Output the [x, y] coordinate of the center of the cell containing the given text.  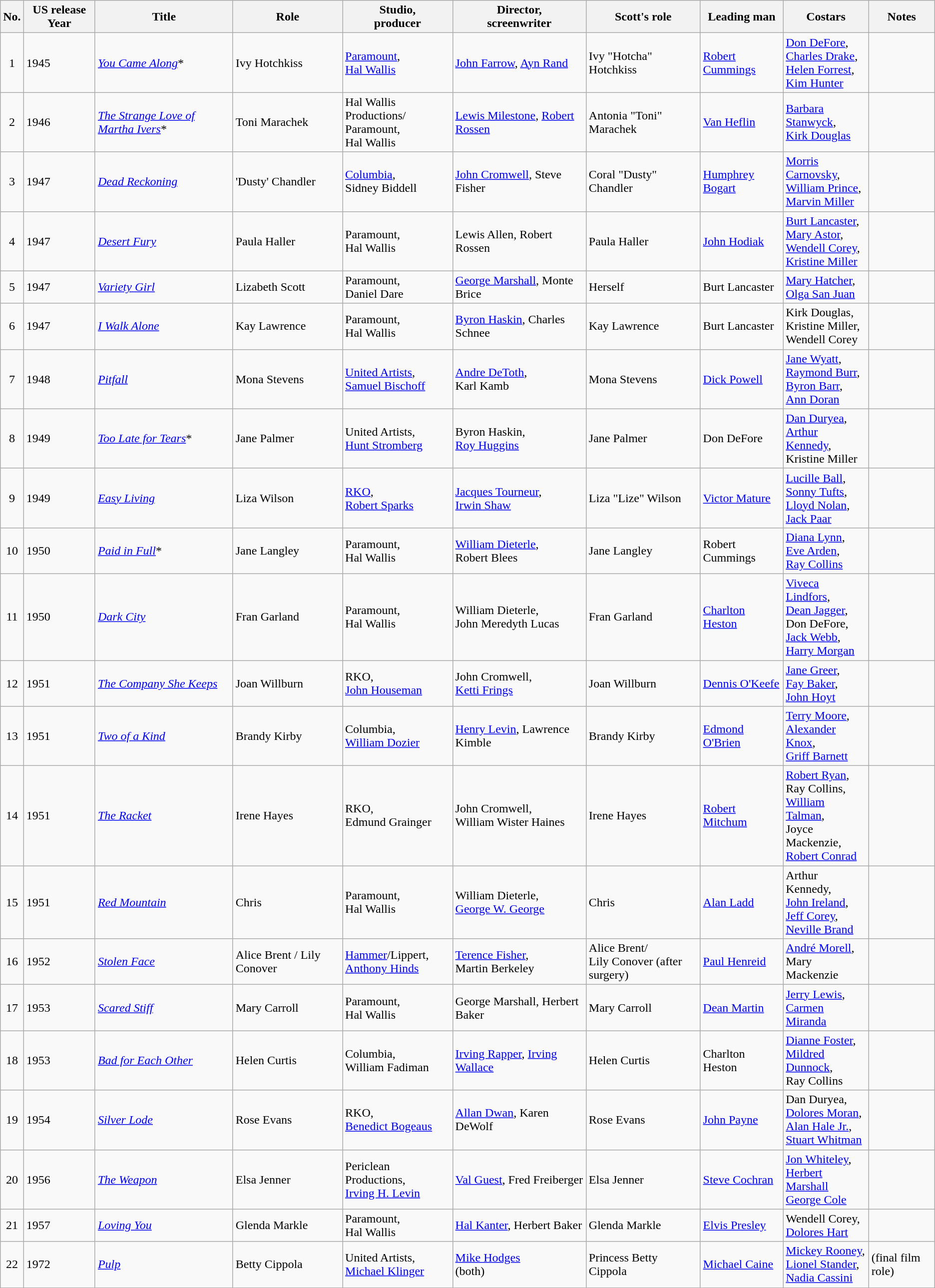
Edmond O'Brien [742, 736]
John Payne [742, 1120]
Barbara Stanwyck,Kirk Douglas [826, 122]
RKO,Edmund Grainger [398, 816]
Don DeFore,Charles Drake,Helen Forrest,Kim Hunter [826, 63]
Humphrey Bogart [742, 182]
Scared Stiff [164, 1008]
Paid in Full* [164, 551]
1 [12, 63]
Alice Brent / Lily Conover [288, 962]
US release Year [59, 17]
The Racket [164, 816]
Desert Fury [164, 241]
RKO,Robert Sparks [398, 498]
Antonia "Toni" Marachek [643, 122]
Ivy "Hotcha" Hotchkiss [643, 63]
Liza Wilson [288, 498]
William Dieterle,Robert Blees [519, 551]
Allan Dwan, Karen DeWolf [519, 1120]
Andre DeToth,Karl Kamb [519, 379]
14 [12, 816]
10 [12, 551]
John Hodiak [742, 241]
Director,screenwriter [519, 17]
1957 [59, 1225]
6 [12, 326]
United Artists,Samuel Bischoff [398, 379]
Irving Rapper, Irving Wallace [519, 1060]
11 [12, 617]
United Artists,Michael Klinger [398, 1265]
Henry Levin, Lawrence Kimble [519, 736]
Studio,producer [398, 17]
George Marshall, Herbert Baker [519, 1008]
Too Late for Tears* [164, 439]
Dennis O'Keefe [742, 683]
Jacques Tourneur,Irwin Shaw [519, 498]
Robert Mitchum [742, 816]
Jon Whiteley,Herbert MarshallGeorge Cole [826, 1179]
RKO,John Houseman [398, 683]
Lizabeth Scott [288, 287]
George Marshall, Monte Brice [519, 287]
You Came Along* [164, 63]
Leading man [742, 17]
3 [12, 182]
Lucille Ball,Sonny Tufts,Lloyd Nolan,Jack Paar [826, 498]
Viveca Lindfors,Dean Jagger,Don DeFore,Jack Webb,Harry Morgan [826, 617]
Periclean Productions,Irving H. Levin [398, 1179]
1945 [59, 63]
Mickey Rooney,Lionel Stander,Nadia Cassini [826, 1265]
19 [12, 1120]
Val Guest, Fred Freiberger [519, 1179]
Dan Duryea,Arthur Kennedy,Kristine Miller [826, 439]
Notes [902, 17]
Coral "Dusty" Chandler [643, 182]
15 [12, 902]
Arthur Kennedy,John Ireland,Jeff Corey,Neville Brand [826, 902]
Morris Carnovsky,William Prince,Marvin Miller [826, 182]
Hammer/Lippert,Anthony Hinds [398, 962]
(final film role) [902, 1265]
1954 [59, 1120]
4 [12, 241]
Stolen Face [164, 962]
Herself [643, 287]
Role [288, 17]
Byron Haskin, Charles Schnee [519, 326]
Dead Reckoning [164, 182]
Columbia,William Fadiman [398, 1060]
United Artists,Hunt Stromberg [398, 439]
John Cromwell,Ketti Frings [519, 683]
Dark City [164, 617]
Loving You [164, 1225]
Costars [826, 17]
Kirk Douglas,Kristine Miller,Wendell Corey [826, 326]
John Cromwell,William Wister Haines [519, 816]
Dick Powell [742, 379]
Don DeFore [742, 439]
Diana Lynn,Eve Arden,Ray Collins [826, 551]
Columbia,William Dozier [398, 736]
Pitfall [164, 379]
2 [12, 122]
8 [12, 439]
Terry Moore,Alexander Knox,Griff Barnett [826, 736]
1956 [59, 1179]
Van Heflin [742, 122]
The Weapon [164, 1179]
Alan Ladd [742, 902]
22 [12, 1265]
Bad for Each Other [164, 1060]
Scott's role [643, 17]
Easy Living [164, 498]
7 [12, 379]
Paul Henreid [742, 962]
12 [12, 683]
Elvis Presley [742, 1225]
John Farrow, Ayn Rand [519, 63]
Terence Fisher,Martin Berkeley [519, 962]
Byron Haskin,Roy Huggins [519, 439]
I Walk Alone [164, 326]
Dan Duryea,Dolores Moran,Alan Hale Jr.,Stuart Whitman [826, 1120]
Columbia, Sidney Biddell [398, 182]
Robert Ryan,Ray Collins,William Talman,Joyce Mackenzie,Robert Conrad [826, 816]
Burt Lancaster,Mary Astor,Wendell Corey,Kristine Miller [826, 241]
No. [12, 17]
13 [12, 736]
Alice Brent/Lily Conover (after surgery) [643, 962]
Paramount,Daniel Dare [398, 287]
Ivy Hotchkiss [288, 63]
Jane Greer,Fay Baker,John Hoyt [826, 683]
Wendell Corey,Dolores Hart [826, 1225]
Betty Cippola [288, 1265]
Toni Marachek [288, 122]
Variety Girl [164, 287]
Princess Betty Cippola [643, 1265]
Hal Kanter, Herbert Baker [519, 1225]
Lewis Milestone, Robert Rossen [519, 122]
The Strange Love of Martha Ivers* [164, 122]
Hal Wallis Productions/Paramount,Hal Wallis [398, 122]
Dianne Foster,Mildred Dunnock,Ray Collins [826, 1060]
William Dieterle,George W. George [519, 902]
1948 [59, 379]
Mary Hatcher,Olga San Juan [826, 287]
Title [164, 17]
André Morell,Mary Mackenzie [826, 962]
Pulp [164, 1265]
William Dieterle,John Meredyth Lucas [519, 617]
1972 [59, 1265]
Liza "Lize" Wilson [643, 498]
RKO,Benedict Bogeaus [398, 1120]
Lewis Allen, Robert Rossen [519, 241]
20 [12, 1179]
18 [12, 1060]
Michael Caine [742, 1265]
The Company She Keeps [164, 683]
Victor Mature [742, 498]
John Cromwell, Steve Fisher [519, 182]
1946 [59, 122]
Mike Hodges(both) [519, 1265]
16 [12, 962]
1952 [59, 962]
17 [12, 1008]
Jerry Lewis,Carmen Miranda [826, 1008]
Red Mountain [164, 902]
Jane Wyatt,Raymond Burr,Byron Barr,Ann Doran [826, 379]
'Dusty' Chandler [288, 182]
21 [12, 1225]
Silver Lode [164, 1120]
Two of a Kind [164, 736]
Steve Cochran [742, 1179]
Dean Martin [742, 1008]
9 [12, 498]
5 [12, 287]
